Search for the cell housing the specified text and yield its (X, Y) center coordinate. 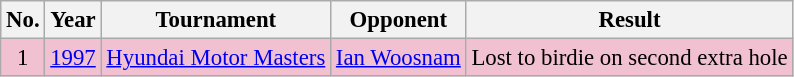
Hyundai Motor Masters (216, 58)
Opponent (399, 20)
Ian Woosnam (399, 58)
Tournament (216, 20)
No. (23, 20)
Year (73, 20)
Lost to birdie on second extra hole (630, 58)
1 (23, 58)
1997 (73, 58)
Result (630, 20)
